Identify which cell holds the provided text, then report its [x, y] central coordinate. 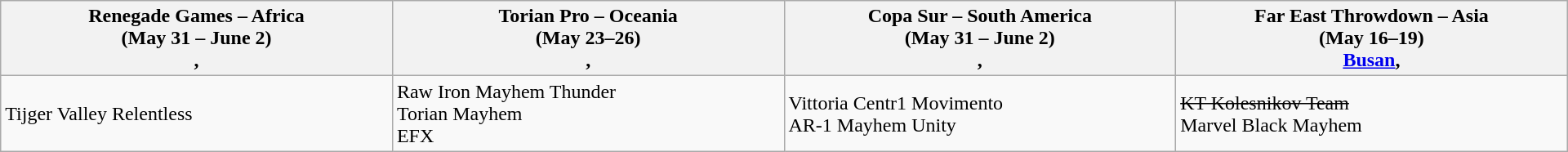
Raw Iron Mayhem Thunder Torian Mayhem EFX [588, 114]
Tijger Valley Relentless [197, 114]
KT Kolesnikov Team Marvel Black Mayhem [1372, 114]
Copa Sur – South America(May 31 – June 2) , [980, 38]
Vittoria Centr1 Movimento AR-1 Mayhem Unity [980, 114]
Torian Pro – Oceania(May 23–26) , [588, 38]
Far East Throwdown – Asia(May 16–19) Busan, [1372, 38]
Renegade Games – Africa(May 31 – June 2) , [197, 38]
